Search for the cell housing the specified text and yield its [x, y] center coordinate. 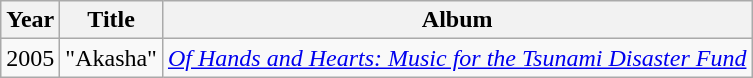
Title [112, 20]
Album [457, 20]
2005 [30, 58]
"Akasha" [112, 58]
Year [30, 20]
Of Hands and Hearts: Music for the Tsunami Disaster Fund [457, 58]
